Locate the cell with the specified text and output its (x, y) center coordinate. 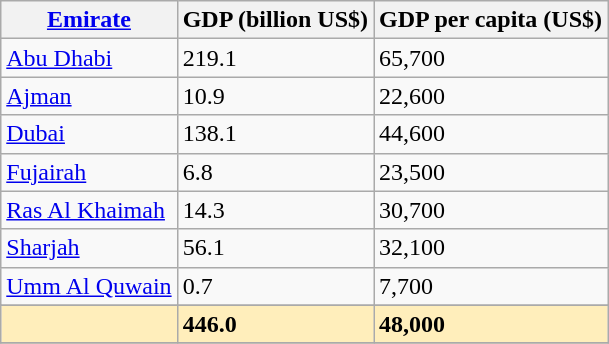
10.9 (275, 96)
Abu Dhabi (89, 58)
0.7 (275, 286)
Ajman (89, 96)
48,000 (491, 324)
6.8 (275, 172)
56.1 (275, 248)
44,600 (491, 134)
22,600 (491, 96)
446.0 (275, 324)
Fujairah (89, 172)
Dubai (89, 134)
65,700 (491, 58)
14.3 (275, 210)
GDP (billion US$) (275, 20)
32,100 (491, 248)
Sharjah (89, 248)
Umm Al Quwain (89, 286)
138.1 (275, 134)
30,700 (491, 210)
Emirate (89, 20)
Ras Al Khaimah (89, 210)
23,500 (491, 172)
7,700 (491, 286)
GDP per capita (US$) (491, 20)
219.1 (275, 58)
